Search for the cell housing the specified text and yield its (X, Y) center coordinate. 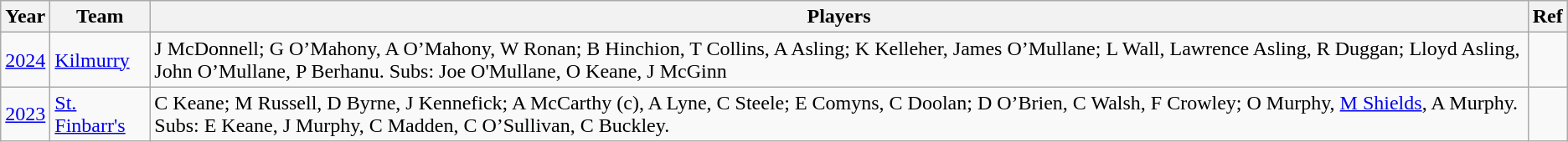
Ref (1548, 17)
St. Finbarr's (101, 114)
2023 (25, 114)
Year (25, 17)
Team (101, 17)
Players (839, 17)
Kilmurry (101, 60)
2024 (25, 60)
